Return the [x, y] coordinate for the center point of the cell that contains the specified text.  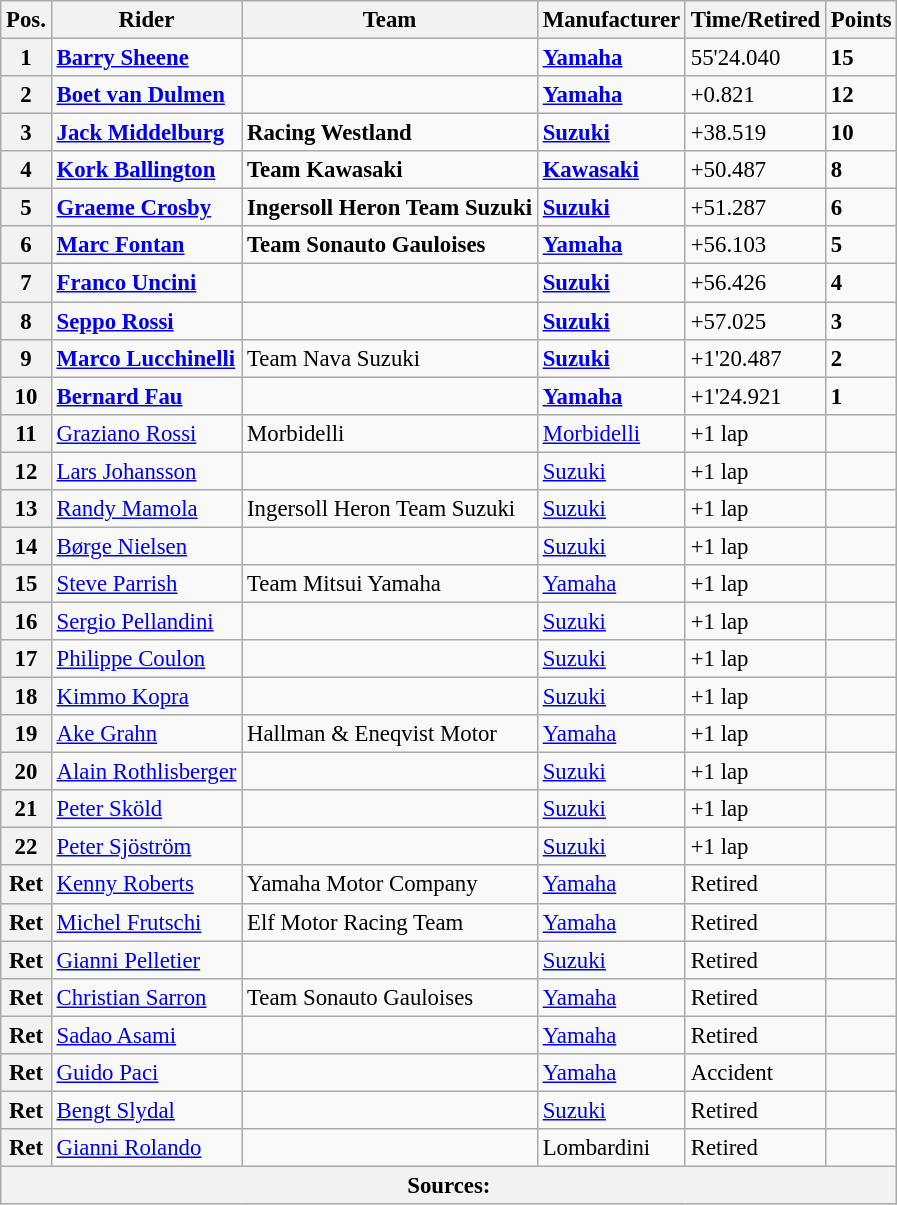
Bernard Fau [146, 396]
+38.519 [755, 133]
Boet van Dulmen [146, 95]
+56.103 [755, 245]
Graeme Crosby [146, 208]
16 [26, 621]
+0.821 [755, 95]
Kenny Roberts [146, 885]
Accident [755, 1073]
+1'20.487 [755, 358]
Peter Sköld [146, 809]
Alain Rothlisberger [146, 772]
Randy Mamola [146, 509]
Michel Frutschi [146, 922]
13 [26, 509]
+56.426 [755, 283]
Hallman & Eneqvist Motor [390, 734]
Racing Westland [390, 133]
Graziano Rossi [146, 433]
Sadao Asami [146, 1035]
Marco Lucchinelli [146, 358]
17 [26, 659]
Ake Grahn [146, 734]
+57.025 [755, 321]
Peter Sjöström [146, 847]
Guido Paci [146, 1073]
Barry Sheene [146, 58]
Philippe Coulon [146, 659]
Team Kawasaki [390, 170]
Rider [146, 20]
19 [26, 734]
Team Nava Suzuki [390, 358]
Jack Middelburg [146, 133]
Franco Uncini [146, 283]
Lars Johansson [146, 471]
Gianni Pelletier [146, 960]
Kawasaki [611, 170]
Marc Fontan [146, 245]
Kimmo Kopra [146, 697]
18 [26, 697]
Yamaha Motor Company [390, 885]
Time/Retired [755, 20]
Manufacturer [611, 20]
Sergio Pellandini [146, 621]
Lombardini [611, 1148]
Team [390, 20]
Seppo Rossi [146, 321]
9 [26, 358]
+51.287 [755, 208]
Gianni Rolando [146, 1148]
11 [26, 433]
Points [862, 20]
20 [26, 772]
14 [26, 546]
22 [26, 847]
+50.487 [755, 170]
Elf Motor Racing Team [390, 922]
Bengt Slydal [146, 1110]
Team Mitsui Yamaha [390, 584]
Christian Sarron [146, 997]
21 [26, 809]
7 [26, 283]
Sources: [449, 1185]
Steve Parrish [146, 584]
Børge Nielsen [146, 546]
55'24.040 [755, 58]
Pos. [26, 20]
+1'24.921 [755, 396]
Kork Ballington [146, 170]
